Detect which cell encompasses the target text, then output its (x, y) center coordinate. 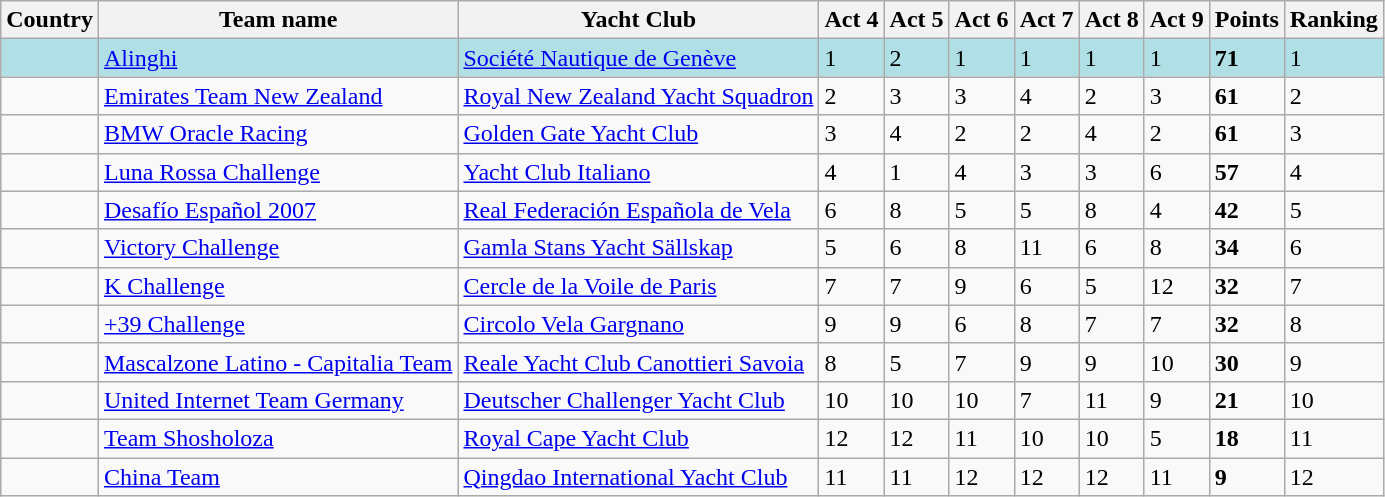
Victory Challenge (278, 248)
Team name (278, 20)
China Team (278, 477)
Alinghi (278, 58)
18 (1246, 438)
30 (1246, 362)
Mascalzone Latino - Capitalia Team (278, 362)
K Challenge (278, 286)
Act 7 (1046, 20)
21 (1246, 400)
Ranking (1334, 20)
Act 6 (982, 20)
Points (1246, 20)
Royal Cape Yacht Club (638, 438)
Act 8 (1112, 20)
United Internet Team Germany (278, 400)
34 (1246, 248)
Royal New Zealand Yacht Squadron (638, 96)
Team Shosholoza (278, 438)
Golden Gate Yacht Club (638, 134)
Qingdao International Yacht Club (638, 477)
Country (50, 20)
+39 Challenge (278, 324)
Act 9 (1176, 20)
Luna Rossa Challenge (278, 172)
Cercle de la Voile de Paris (638, 286)
Gamla Stans Yacht Sällskap (638, 248)
Circolo Vela Gargnano (638, 324)
57 (1246, 172)
Société Nautique de Genève (638, 58)
Emirates Team New Zealand (278, 96)
Real Federación Española de Vela (638, 210)
Act 5 (916, 20)
Desafío Español 2007 (278, 210)
BMW Oracle Racing (278, 134)
Reale Yacht Club Canottieri Savoia (638, 362)
71 (1246, 58)
Yacht Club Italiano (638, 172)
Deutscher Challenger Yacht Club (638, 400)
42 (1246, 210)
Act 4 (852, 20)
Yacht Club (638, 20)
